Output the [X, Y] coordinate of the center of the cell containing the given text.  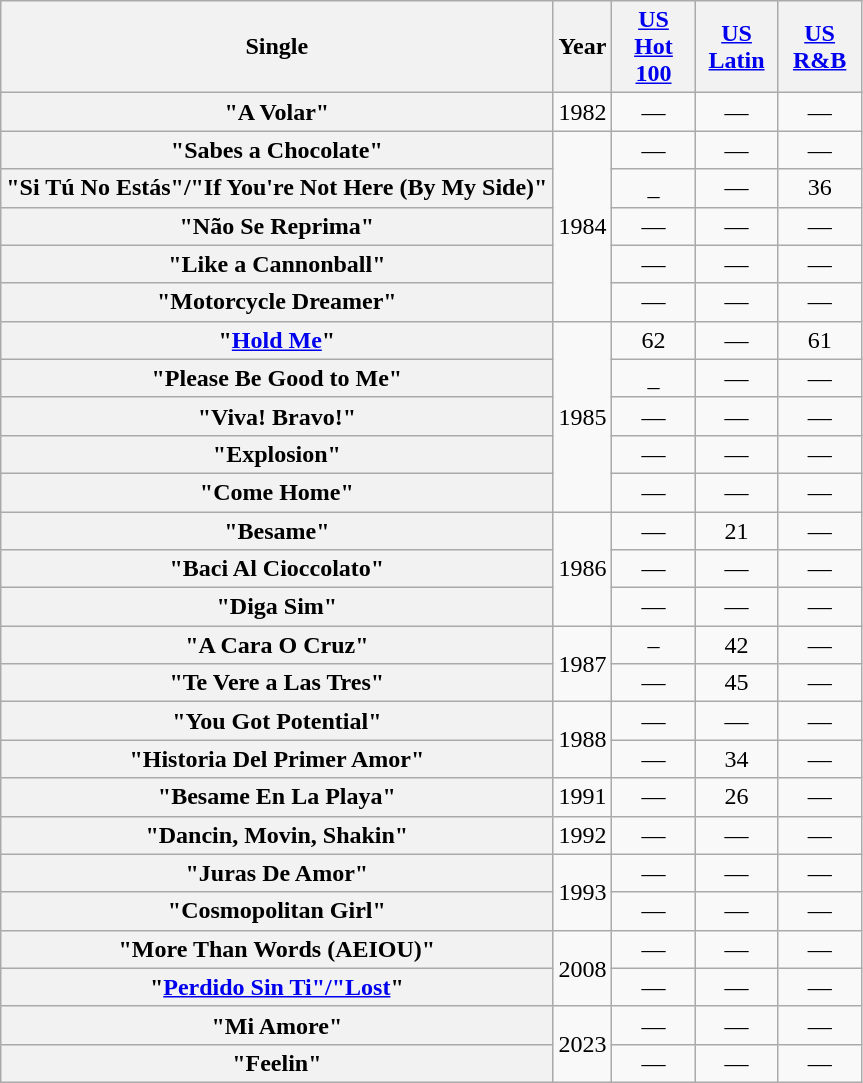
"Besame" [277, 531]
"Viva! Bravo!" [277, 416]
1987 [582, 664]
61 [820, 340]
"Motorcycle Dreamer" [277, 302]
21 [736, 531]
US Hot 100 [654, 47]
"A Cara O Cruz" [277, 645]
26 [736, 797]
36 [820, 188]
Year [582, 47]
1982 [582, 112]
"Mi Amore" [277, 1025]
"Like a Cannonball" [277, 264]
62 [654, 340]
"Juras De Amor" [277, 873]
34 [736, 759]
"Diga Sim" [277, 607]
1993 [582, 892]
US R&B [820, 47]
"More Than Words (AEIOU)" [277, 949]
"Come Home" [277, 492]
1986 [582, 569]
Single [277, 47]
"Si Tú No Estás"/"If You're Not Here (By My Side)" [277, 188]
"Te Vere a Las Tres" [277, 683]
"Hold Me" [277, 340]
1984 [582, 226]
"Não Se Reprima" [277, 226]
"You Got Potential" [277, 721]
1985 [582, 416]
US Latin [736, 47]
"Please Be Good to Me" [277, 378]
2008 [582, 968]
1992 [582, 835]
"Baci Al Cioccolato" [277, 569]
"Besame En La Playa" [277, 797]
"Perdido Sin Ti"/"Lost" [277, 987]
"Cosmopolitan Girl" [277, 911]
2023 [582, 1044]
"A Volar" [277, 112]
"Dancin, Movin, Shakin" [277, 835]
45 [736, 683]
1988 [582, 740]
– [654, 645]
"Sabes a Chocolate" [277, 150]
"Feelin" [277, 1063]
"Explosion" [277, 454]
42 [736, 645]
"Historia Del Primer Amor" [277, 759]
1991 [582, 797]
